Search for the cell housing the specified text and yield its [x, y] center coordinate. 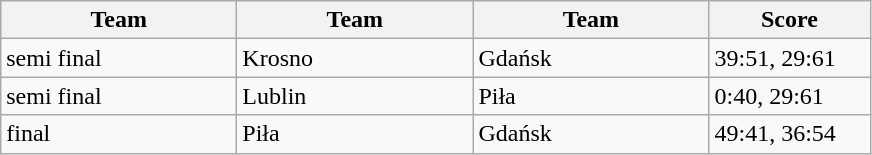
Krosno [355, 58]
final [119, 134]
49:41, 36:54 [790, 134]
Lublin [355, 96]
39:51, 29:61 [790, 58]
Score [790, 20]
0:40, 29:61 [790, 96]
